Locate the cell with the specified text and output its (x, y) center coordinate. 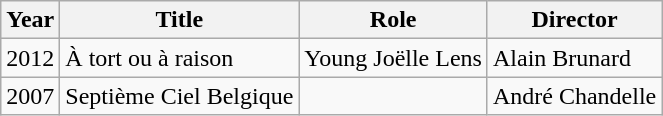
2007 (30, 96)
Director (574, 20)
André Chandelle (574, 96)
Young Joëlle Lens (394, 58)
2012 (30, 58)
Year (30, 20)
À tort ou à raison (180, 58)
Septième Ciel Belgique (180, 96)
Alain Brunard (574, 58)
Title (180, 20)
Role (394, 20)
